Determine the (x, y) coordinate at the center of the cell enclosing the given text.  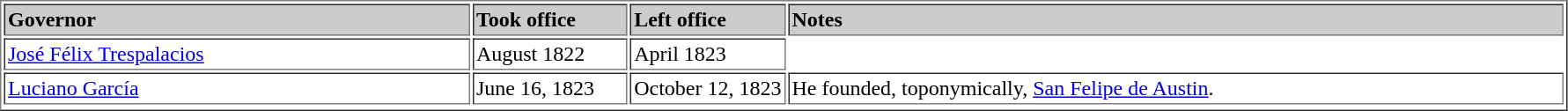
Left office (708, 19)
José Félix Trespalacios (236, 55)
Luciano García (236, 88)
August 1822 (549, 55)
Notes (1176, 19)
June 16, 1823 (549, 88)
October 12, 1823 (708, 88)
April 1823 (708, 55)
Took office (549, 19)
Governor (236, 19)
He founded, toponymically, San Felipe de Austin. (1176, 88)
